Output the [x, y] coordinate of the center of the cell containing the given text.  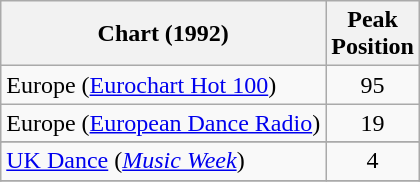
4 [373, 161]
Europe (Eurochart Hot 100) [164, 85]
Europe (European Dance Radio) [164, 123]
Chart (1992) [164, 34]
PeakPosition [373, 34]
95 [373, 85]
UK Dance (Music Week) [164, 161]
19 [373, 123]
